Extract the (x, y) coordinate from the center of the cell holding the provided text.  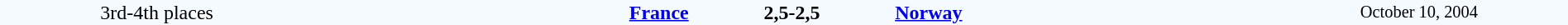
2,5-2,5 (791, 12)
3rd-4th places (157, 12)
Norway (1082, 12)
October 10, 2004 (1419, 12)
France (501, 12)
